From the cell containing the given text, extract its center point as (X, Y) coordinate. 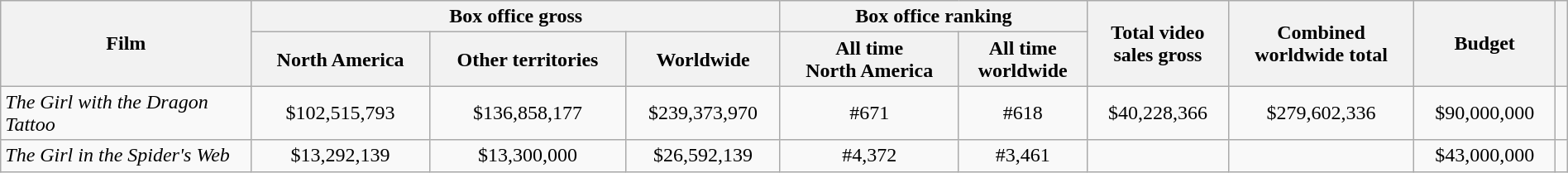
All time worldwide (1022, 60)
Film (126, 43)
Box office ranking (933, 17)
Worldwide (703, 60)
Other territories (528, 60)
$13,300,000 (528, 156)
The Girl with the Dragon Tattoo (126, 113)
Box office gross (516, 17)
Budget (1485, 43)
$239,373,970 (703, 113)
$90,000,000 (1485, 113)
#3,461 (1022, 156)
$26,592,139 (703, 156)
The Girl in the Spider's Web (126, 156)
All time North America (868, 60)
#4,372 (868, 156)
#618 (1022, 113)
Combinedworldwide total (1321, 43)
North America (341, 60)
$279,602,336 (1321, 113)
$13,292,139 (341, 156)
$40,228,366 (1158, 113)
$136,858,177 (528, 113)
$102,515,793 (341, 113)
$43,000,000 (1485, 156)
Total videosales gross (1158, 43)
#671 (868, 113)
